Find where the given text appears and provide that cell's center as [X, Y] coordinate. 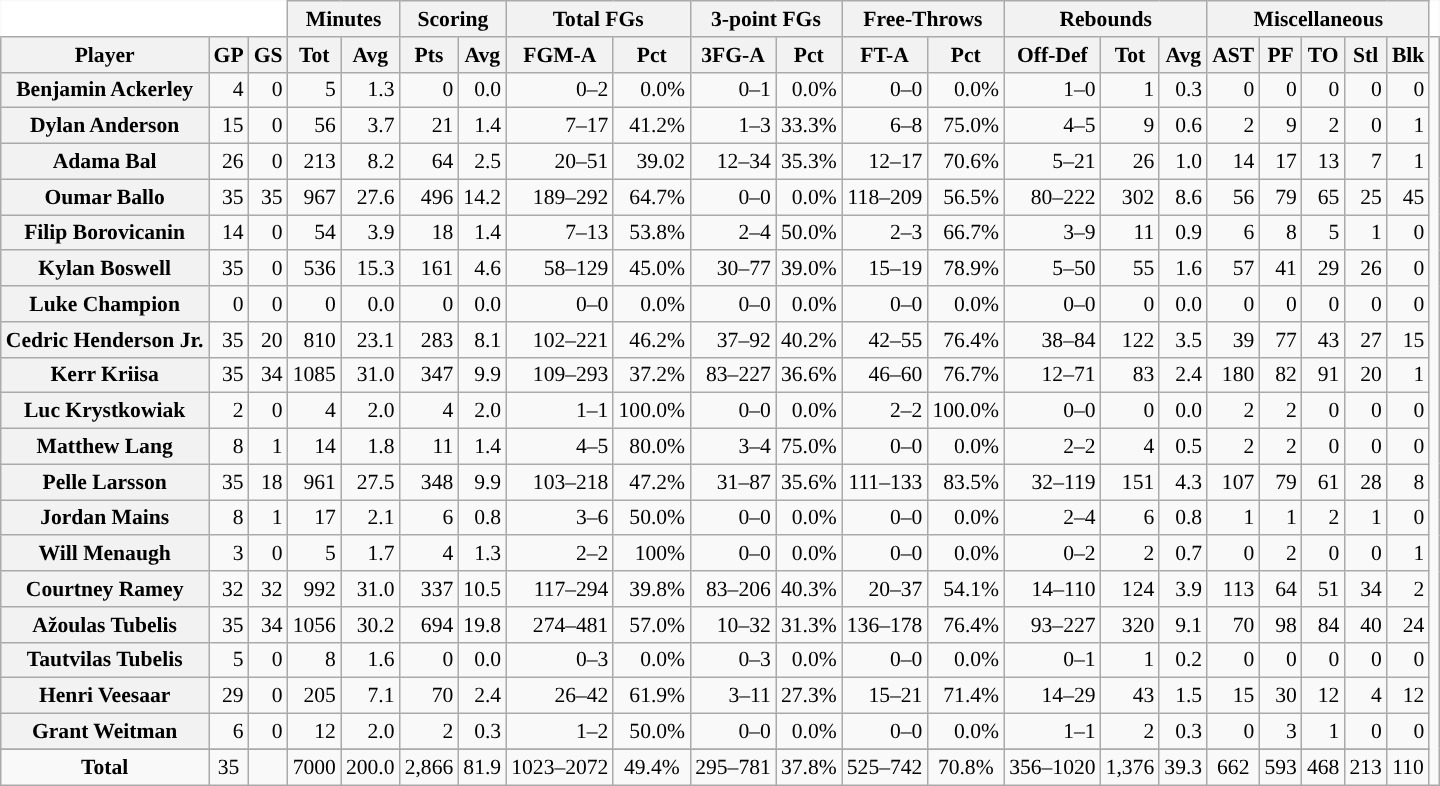
15–21 [885, 696]
24 [1408, 625]
274–481 [560, 625]
Courtney Ramey [105, 589]
12–71 [1052, 375]
54 [314, 233]
Blk [1408, 55]
3-point FGs [766, 19]
320 [1130, 625]
0.9 [1183, 233]
76.7% [966, 375]
GP [229, 55]
Dylan Anderson [105, 126]
1.0 [1183, 162]
10.5 [482, 589]
124 [1130, 589]
14–110 [1052, 589]
662 [1233, 767]
70.6% [966, 162]
496 [430, 197]
82 [1280, 375]
37.8% [809, 767]
2.5 [482, 162]
30 [1280, 696]
32–119 [1052, 482]
8.6 [1183, 197]
Jordan Mains [105, 518]
98 [1280, 625]
Cedric Henderson Jr. [105, 340]
1–3 [733, 126]
PF [1280, 55]
8.2 [370, 162]
57 [1233, 269]
13 [1324, 162]
27.5 [370, 482]
Tautvilas Tubelis [105, 660]
1023–2072 [560, 767]
3–4 [733, 447]
FGM-A [560, 55]
61.9% [652, 696]
Luc Krystkowiak [105, 411]
Kylan Boswell [105, 269]
25 [1366, 197]
102–221 [560, 340]
111–133 [885, 482]
56.5% [966, 197]
Total FGs [598, 19]
10–32 [733, 625]
100% [652, 554]
15–19 [885, 269]
468 [1324, 767]
0.7 [1183, 554]
Off-Def [1052, 55]
57.0% [652, 625]
189–292 [560, 197]
26–42 [560, 696]
40.2% [809, 340]
Benjamin Ackerley [105, 90]
7 [1366, 162]
3–6 [560, 518]
20–37 [885, 589]
40.3% [809, 589]
5–21 [1052, 162]
93–227 [1052, 625]
53.8% [652, 233]
Miscellaneous [1318, 19]
109–293 [560, 375]
2,866 [430, 767]
1.5 [1183, 696]
39 [1233, 340]
27.6 [370, 197]
302 [1130, 197]
80.0% [652, 447]
41.2% [652, 126]
347 [430, 375]
21 [430, 126]
1.8 [370, 447]
Player [105, 55]
Henri Veesaar [105, 696]
337 [430, 589]
Ažoulas Tubelis [105, 625]
9.1 [1183, 625]
49.4% [652, 767]
7000 [314, 767]
3FG-A [733, 55]
992 [314, 589]
AST [1233, 55]
31–87 [733, 482]
Free-Throws [923, 19]
151 [1130, 482]
110 [1408, 767]
39.3 [1183, 767]
81.9 [482, 767]
2.1 [370, 518]
Scoring [454, 19]
0.5 [1183, 447]
58–129 [560, 269]
39.8% [652, 589]
40 [1366, 625]
GS [268, 55]
1.7 [370, 554]
66.7% [966, 233]
8.1 [482, 340]
39.02 [652, 162]
3–9 [1052, 233]
107 [1233, 482]
4.3 [1183, 482]
30–77 [733, 269]
3.5 [1183, 340]
103–218 [560, 482]
205 [314, 696]
65 [1324, 197]
Will Menaugh [105, 554]
Kerr Kriisa [105, 375]
83–206 [733, 589]
295–781 [733, 767]
46–60 [885, 375]
200.0 [370, 767]
356–1020 [1052, 767]
12–17 [885, 162]
Rebounds [1106, 19]
283 [430, 340]
47.2% [652, 482]
4.6 [482, 269]
0.2 [1183, 660]
536 [314, 269]
51 [1324, 589]
36.6% [809, 375]
45 [1408, 197]
28 [1366, 482]
694 [430, 625]
83.5% [966, 482]
Stl [1366, 55]
33.3% [809, 126]
91 [1324, 375]
55 [1130, 269]
42–55 [885, 340]
71.4% [966, 696]
593 [1280, 767]
Pelle Larsson [105, 482]
0.6 [1183, 126]
1,376 [1130, 767]
35.6% [809, 482]
2–3 [885, 233]
83 [1130, 375]
1056 [314, 625]
348 [430, 482]
70.8% [966, 767]
5–50 [1052, 269]
14–29 [1052, 696]
113 [1233, 589]
77 [1280, 340]
31.3% [809, 625]
180 [1233, 375]
136–178 [885, 625]
30.2 [370, 625]
Pts [430, 55]
37.2% [652, 375]
39.0% [809, 269]
84 [1324, 625]
Adama Bal [105, 162]
967 [314, 197]
1085 [314, 375]
15.3 [370, 269]
20–51 [560, 162]
FT-A [885, 55]
3.7 [370, 126]
810 [314, 340]
1–0 [1052, 90]
23.1 [370, 340]
Luke Champion [105, 304]
7–13 [560, 233]
54.1% [966, 589]
6–8 [885, 126]
Filip Borovicanin [105, 233]
Oumar Ballo [105, 197]
117–294 [560, 589]
41 [1280, 269]
Matthew Lang [105, 447]
83–227 [733, 375]
118–209 [885, 197]
1–2 [560, 732]
46.2% [652, 340]
19.8 [482, 625]
525–742 [885, 767]
Total [105, 767]
3–11 [733, 696]
35.3% [809, 162]
38–84 [1052, 340]
80–222 [1052, 197]
37–92 [733, 340]
64.7% [652, 197]
12–34 [733, 162]
61 [1324, 482]
Minutes [344, 19]
961 [314, 482]
TO [1324, 55]
7–17 [560, 126]
27 [1366, 340]
14.2 [482, 197]
Grant Weitman [105, 732]
78.9% [966, 269]
27.3% [809, 696]
122 [1130, 340]
7.1 [370, 696]
161 [430, 269]
45.0% [652, 269]
